Locate the cell with the specified text and output its [x, y] center coordinate. 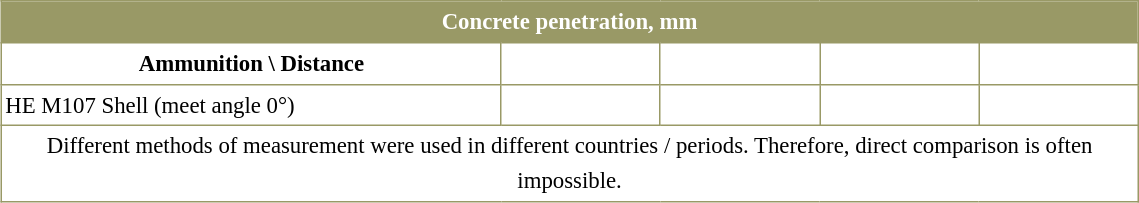
Different methods of measurement were used in different countries / periods. Therefore, direct comparison is often impossible. [570, 164]
Concrete penetration, mm [570, 22]
HE M107 Shell (meet angle 0°) [252, 105]
Ammunition \ Distance [252, 63]
